Extract the (X, Y) coordinate from the center of the cell holding the provided text.  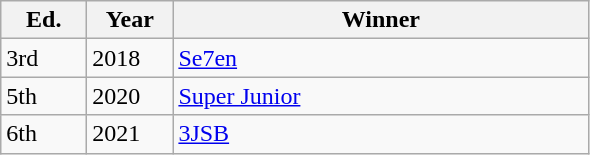
2020 (130, 96)
Ed. (44, 20)
Year (130, 20)
Super Junior (381, 96)
6th (44, 134)
3rd (44, 58)
5th (44, 96)
Winner (381, 20)
3JSB (381, 134)
2018 (130, 58)
2021 (130, 134)
Se7en (381, 58)
